Determine the [X, Y] coordinate at the center of the cell enclosing the given text.  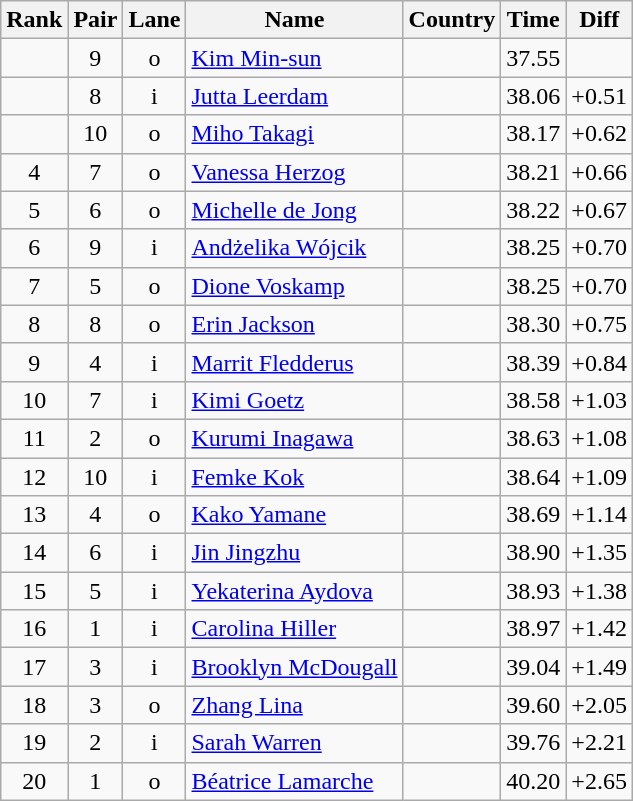
Kako Yamane [294, 515]
38.90 [534, 553]
Femke Kok [294, 477]
+1.49 [600, 667]
38.21 [534, 172]
Béatrice Lamarche [294, 781]
+1.38 [600, 591]
+2.21 [600, 743]
39.76 [534, 743]
38.93 [534, 591]
Yekaterina Aydova [294, 591]
11 [34, 438]
+0.66 [600, 172]
Country [452, 20]
Pair [96, 20]
18 [34, 705]
+0.75 [600, 324]
39.04 [534, 667]
38.63 [534, 438]
19 [34, 743]
Jin Jingzhu [294, 553]
37.55 [534, 58]
Andżelika Wójcik [294, 248]
Carolina Hiller [294, 629]
+2.65 [600, 781]
Zhang Lina [294, 705]
+0.62 [600, 134]
Sarah Warren [294, 743]
Time [534, 20]
Dione Voskamp [294, 286]
20 [34, 781]
Rank [34, 20]
38.69 [534, 515]
+0.84 [600, 362]
39.60 [534, 705]
Michelle de Jong [294, 210]
12 [34, 477]
+0.67 [600, 210]
Miho Takagi [294, 134]
17 [34, 667]
38.39 [534, 362]
+1.14 [600, 515]
40.20 [534, 781]
38.30 [534, 324]
Brooklyn McDougall [294, 667]
38.97 [534, 629]
15 [34, 591]
Kurumi Inagawa [294, 438]
+2.05 [600, 705]
Name [294, 20]
Diff [600, 20]
Marrit Fledderus [294, 362]
38.17 [534, 134]
Erin Jackson [294, 324]
38.06 [534, 96]
Jutta Leerdam [294, 96]
+1.09 [600, 477]
14 [34, 553]
13 [34, 515]
Kimi Goetz [294, 400]
Vanessa Herzog [294, 172]
38.58 [534, 400]
+0.51 [600, 96]
+1.03 [600, 400]
Kim Min-sun [294, 58]
38.22 [534, 210]
+1.42 [600, 629]
Lane [154, 20]
38.64 [534, 477]
+1.08 [600, 438]
+1.35 [600, 553]
16 [34, 629]
